Find where the given text appears and provide that cell's center as [X, Y] coordinate. 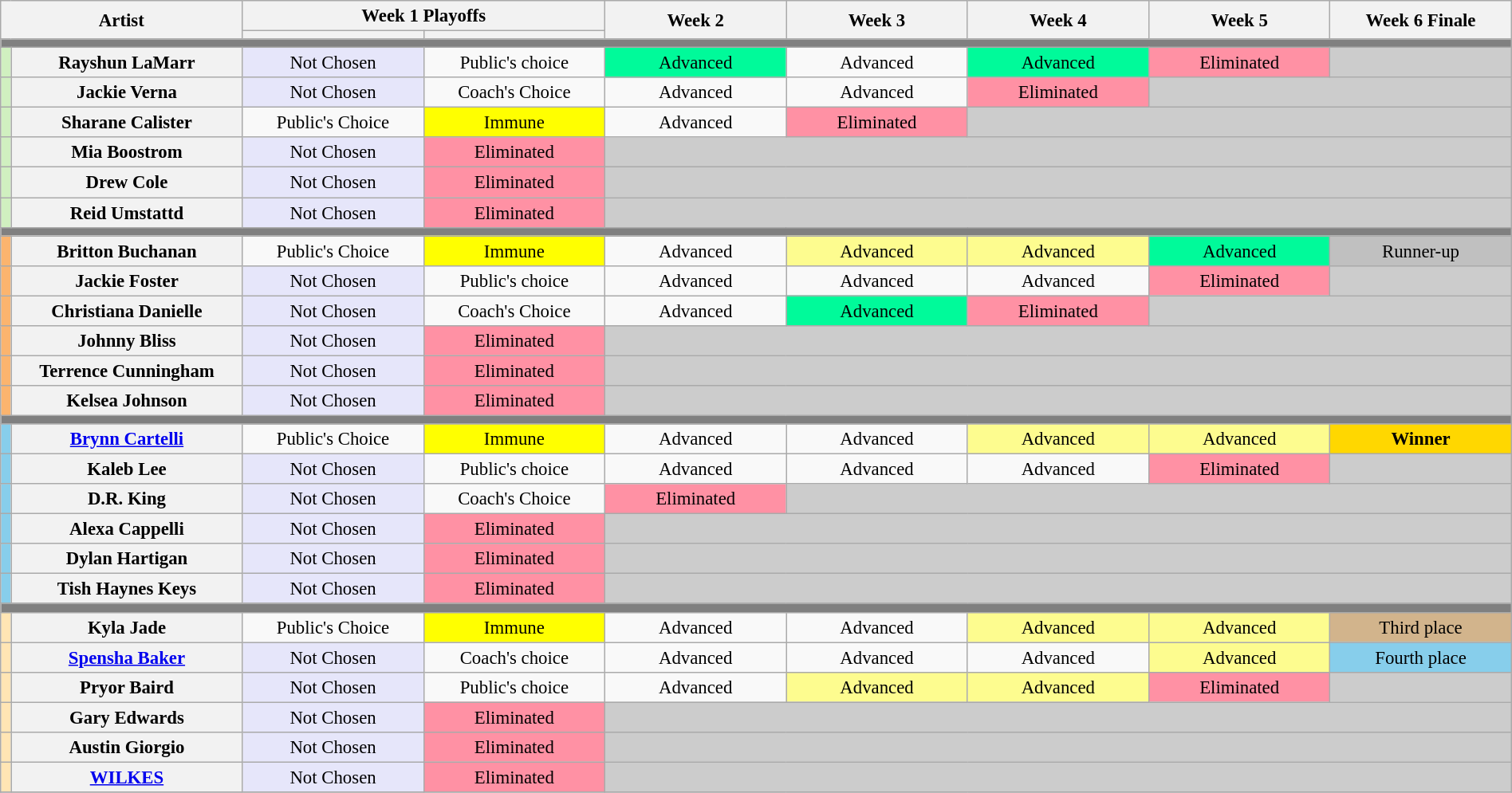
Artist [121, 20]
Johnny Bliss [127, 341]
Pryor Baird [127, 687]
Reid Umstattd [127, 213]
Rayshun LaMarr [127, 63]
Austin Giorgio [127, 748]
Drew Cole [127, 183]
Week 1 Playoffs [424, 16]
Week 3 [877, 20]
Kelsea Johnson [127, 401]
Week 6 Finale [1421, 20]
Kaleb Lee [127, 469]
Third place [1421, 627]
Week 5 [1239, 20]
Christiana Danielle [127, 311]
Week 2 [695, 20]
WILKES [127, 777]
Jackie Foster [127, 281]
Winner [1421, 439]
Fourth place [1421, 658]
Spensha Baker [127, 658]
Kyla Jade [127, 627]
Brynn Cartelli [127, 439]
Sharane Calister [127, 123]
Week 4 [1057, 20]
Dylan Hartigan [127, 559]
Coach's choice [514, 658]
Gary Edwards [127, 717]
Mia Boostrom [127, 152]
Tish Haynes Keys [127, 589]
Runner-up [1421, 251]
D.R. King [127, 499]
Terrence Cunningham [127, 371]
Jackie Verna [127, 92]
Britton Buchanan [127, 251]
Alexa Cappelli [127, 529]
